Pinpoint the cell where the given text exists, returning its (X, Y) midpoint coordinate. 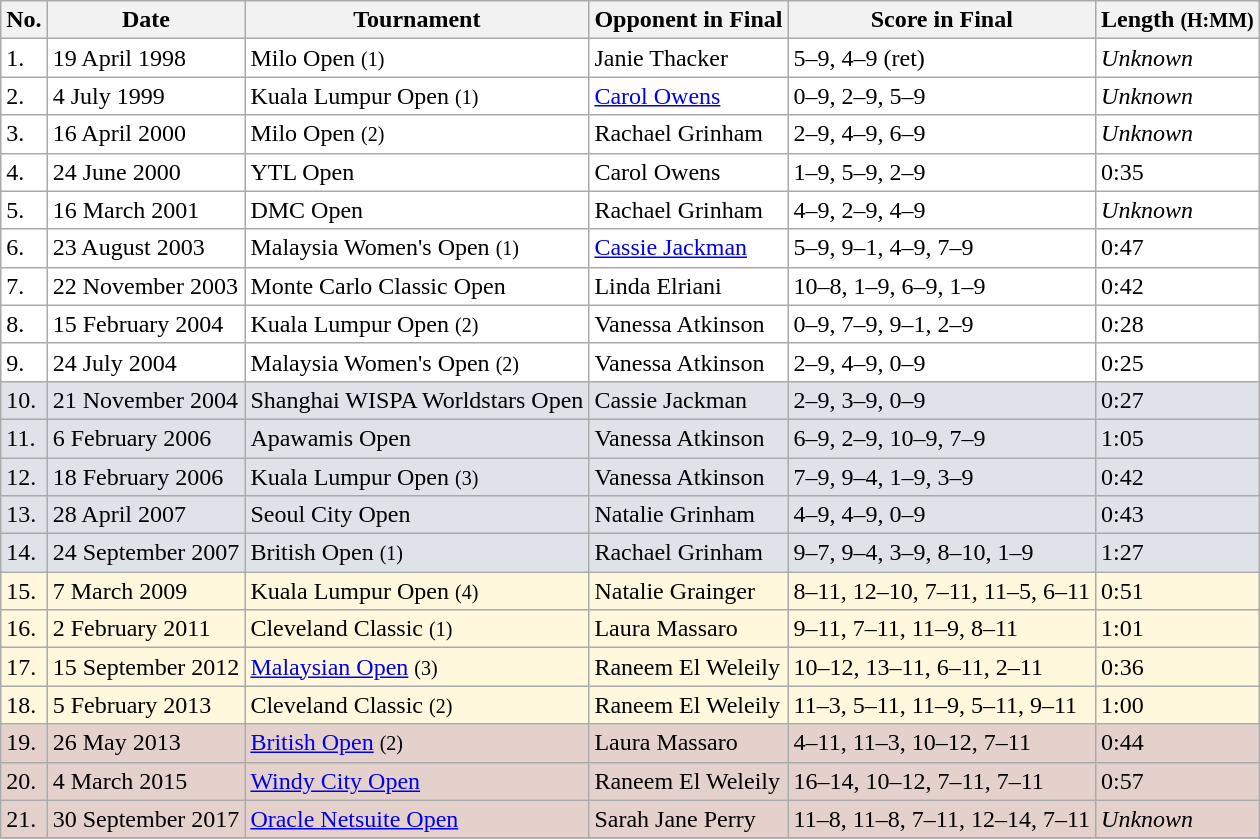
20. (24, 781)
2–9, 3–9, 0–9 (942, 400)
4–9, 4–9, 0–9 (942, 515)
11. (24, 438)
9. (24, 362)
9–7, 9–4, 3–9, 8–10, 1–9 (942, 553)
0:43 (1178, 515)
10. (24, 400)
Milo Open (1) (417, 58)
0:25 (1178, 362)
Sarah Jane Perry (688, 819)
14. (24, 553)
1:27 (1178, 553)
Kuala Lumpur Open (2) (417, 324)
Linda Elriani (688, 286)
11–8, 11–8, 7–11, 12–14, 7–11 (942, 819)
19. (24, 743)
28 April 2007 (146, 515)
DMC Open (417, 210)
4–11, 11–3, 10–12, 7–11 (942, 743)
0:35 (1178, 172)
8–11, 12–10, 7–11, 11–5, 6–11 (942, 591)
7 March 2009 (146, 591)
Malaysian Open (3) (417, 667)
1:05 (1178, 438)
17. (24, 667)
16. (24, 629)
1. (24, 58)
No. (24, 20)
21 November 2004 (146, 400)
19 April 1998 (146, 58)
0:47 (1178, 248)
22 November 2003 (146, 286)
Opponent in Final (688, 20)
6. (24, 248)
Kuala Lumpur Open (3) (417, 477)
4. (24, 172)
9–11, 7–11, 11–9, 8–11 (942, 629)
21. (24, 819)
26 May 2013 (146, 743)
Length (H:MM) (1178, 20)
7–9, 9–4, 1–9, 3–9 (942, 477)
4 July 1999 (146, 96)
18 February 2006 (146, 477)
16 April 2000 (146, 134)
30 September 2017 (146, 819)
Tournament (417, 20)
2. (24, 96)
10–12, 13–11, 6–11, 2–11 (942, 667)
23 August 2003 (146, 248)
10–8, 1–9, 6–9, 1–9 (942, 286)
Natalie Grainger (688, 591)
24 June 2000 (146, 172)
4 March 2015 (146, 781)
12. (24, 477)
0:57 (1178, 781)
Janie Thacker (688, 58)
24 July 2004 (146, 362)
Kuala Lumpur Open (4) (417, 591)
British Open (1) (417, 553)
Monte Carlo Classic Open (417, 286)
16–14, 10–12, 7–11, 7–11 (942, 781)
Score in Final (942, 20)
Seoul City Open (417, 515)
Shanghai WISPA Worldstars Open (417, 400)
Malaysia Women's Open (1) (417, 248)
0:28 (1178, 324)
13. (24, 515)
16 March 2001 (146, 210)
15. (24, 591)
1:00 (1178, 705)
5–9, 4–9 (ret) (942, 58)
15 February 2004 (146, 324)
15 September 2012 (146, 667)
2–9, 4–9, 0–9 (942, 362)
Natalie Grinham (688, 515)
5. (24, 210)
YTL Open (417, 172)
5 February 2013 (146, 705)
0:36 (1178, 667)
0:44 (1178, 743)
British Open (2) (417, 743)
Oracle Netsuite Open (417, 819)
Kuala Lumpur Open (1) (417, 96)
0–9, 2–9, 5–9 (942, 96)
11–3, 5–11, 11–9, 5–11, 9–11 (942, 705)
0:51 (1178, 591)
Milo Open (2) (417, 134)
Cleveland Classic (2) (417, 705)
2–9, 4–9, 6–9 (942, 134)
2 February 2011 (146, 629)
8. (24, 324)
6–9, 2–9, 10–9, 7–9 (942, 438)
6 February 2006 (146, 438)
1–9, 5–9, 2–9 (942, 172)
0–9, 7–9, 9–1, 2–9 (942, 324)
Date (146, 20)
7. (24, 286)
Cleveland Classic (1) (417, 629)
4–9, 2–9, 4–9 (942, 210)
5–9, 9–1, 4–9, 7–9 (942, 248)
3. (24, 134)
24 September 2007 (146, 553)
18. (24, 705)
Windy City Open (417, 781)
0:27 (1178, 400)
1:01 (1178, 629)
Malaysia Women's Open (2) (417, 362)
Apawamis Open (417, 438)
